Identify which cell holds the provided text, then report its [X, Y] central coordinate. 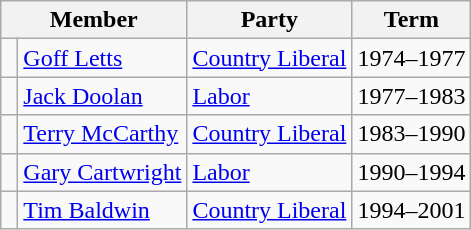
Goff Letts [102, 58]
1990–1994 [412, 172]
Member [94, 20]
Tim Baldwin [102, 210]
1974–1977 [412, 58]
Party [270, 20]
1977–1983 [412, 96]
Gary Cartwright [102, 172]
Terry McCarthy [102, 134]
Jack Doolan [102, 96]
1983–1990 [412, 134]
Term [412, 20]
1994–2001 [412, 210]
